Detect which cell encompasses the target text, then output its (X, Y) center coordinate. 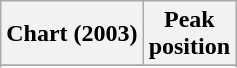
Chart (2003) (72, 34)
Peak position (189, 34)
